Return the (X, Y) coordinate for the center point of the cell that contains the specified text.  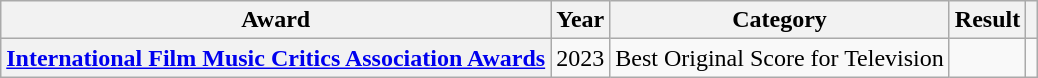
Year (580, 20)
Best Original Score for Television (780, 58)
Award (276, 20)
International Film Music Critics Association Awards (276, 58)
2023 (580, 58)
Category (780, 20)
Result (987, 20)
